Provide the (x, y) coordinate of the cell's center where the given text is located.  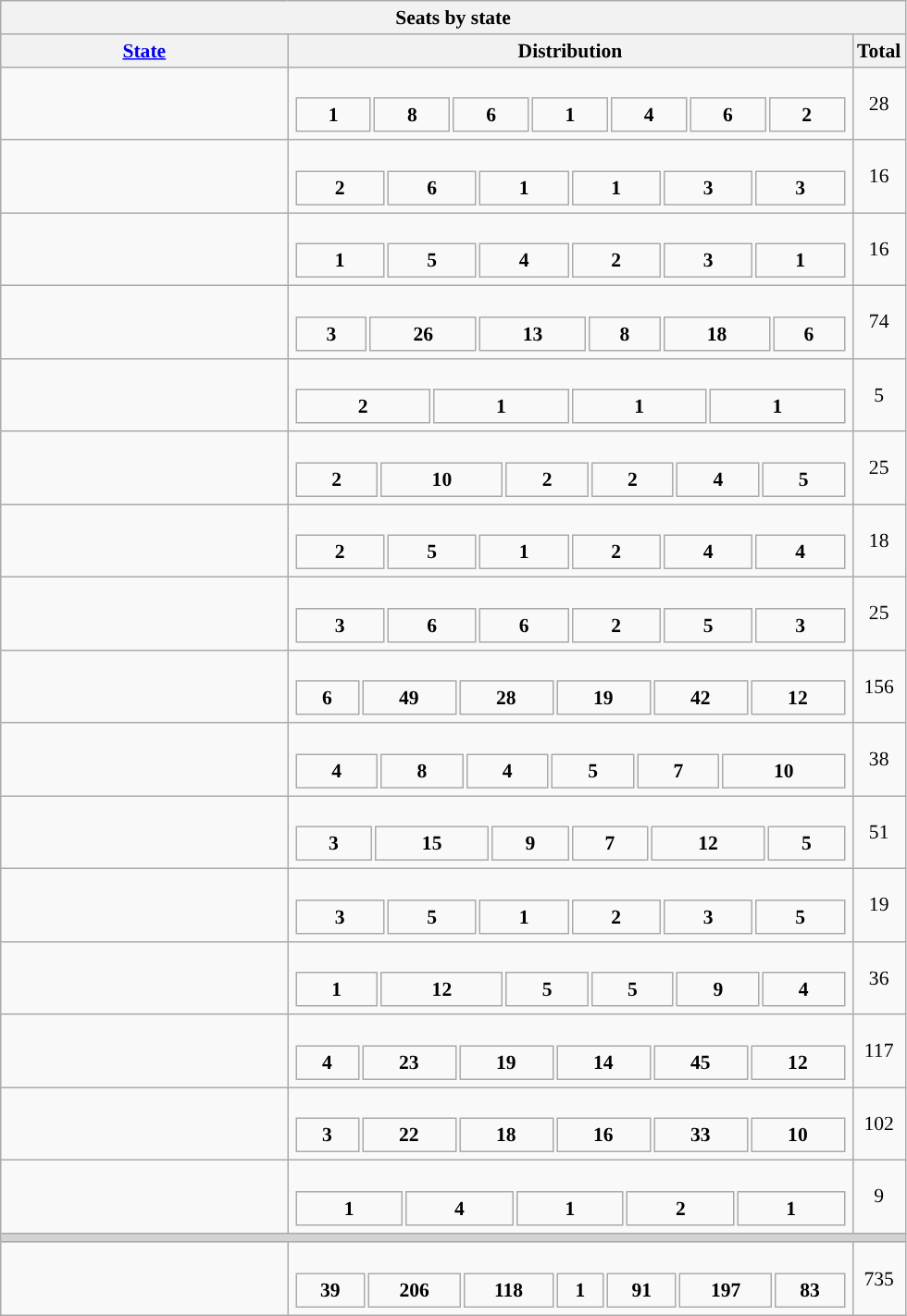
735 (879, 1279)
4 8 4 5 7 10 (570, 759)
3 5 1 2 3 5 (570, 905)
51 (879, 833)
Distribution (570, 51)
14 (603, 1062)
3 6 6 2 5 3 (570, 615)
42 (701, 698)
118 (509, 1290)
Total (879, 51)
3 26 13 8 18 6 (570, 322)
2 6 1 1 3 3 (570, 176)
1 12 5 5 9 4 (570, 977)
39 206 118 1 91 197 83 (570, 1279)
6 49 28 19 42 12 (570, 687)
49 (409, 698)
3 22 18 16 33 10 (570, 1124)
26 (424, 333)
15 (431, 844)
117 (879, 1051)
197 (726, 1290)
156 (879, 687)
1 8 6 1 4 6 2 (570, 104)
3 15 9 7 12 5 (570, 833)
4 23 19 14 45 12 (570, 1051)
2 5 1 2 4 4 (570, 540)
45 (701, 1062)
36 (879, 977)
2 1 1 1 (570, 394)
1 4 1 2 1 (570, 1198)
83 (810, 1290)
91 (641, 1290)
38 (879, 759)
102 (879, 1124)
Seats by state (453, 18)
74 (879, 322)
State (144, 51)
206 (415, 1290)
13 (533, 333)
22 (409, 1135)
23 (409, 1062)
2 10 2 2 4 5 (570, 468)
33 (701, 1135)
1 5 4 2 3 1 (570, 250)
39 (330, 1290)
